From the cell containing the given text, extract its center point as [X, Y] coordinate. 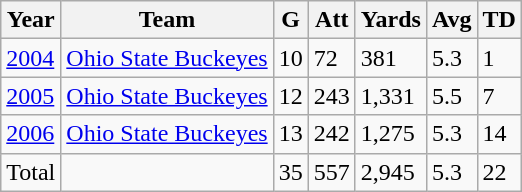
10 [290, 58]
Yards [390, 20]
2,945 [390, 172]
Att [332, 20]
243 [332, 96]
TD [499, 20]
381 [390, 58]
72 [332, 58]
12 [290, 96]
14 [499, 134]
13 [290, 134]
242 [332, 134]
557 [332, 172]
35 [290, 172]
22 [499, 172]
1 [499, 58]
2005 [31, 96]
1,331 [390, 96]
Total [31, 172]
Avg [452, 20]
2006 [31, 134]
7 [499, 96]
5.5 [452, 96]
Year [31, 20]
1,275 [390, 134]
Team [167, 20]
G [290, 20]
2004 [31, 58]
